Scan for the cell matching the given text and deliver its [x, y] coordinate at center. 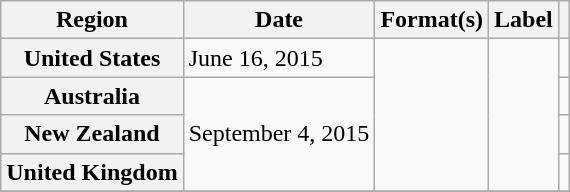
June 16, 2015 [279, 58]
Format(s) [432, 20]
Australia [92, 96]
Date [279, 20]
Region [92, 20]
September 4, 2015 [279, 134]
New Zealand [92, 134]
United States [92, 58]
Label [524, 20]
United Kingdom [92, 172]
